Pinpoint the cell where the given text exists, returning its (x, y) midpoint coordinate. 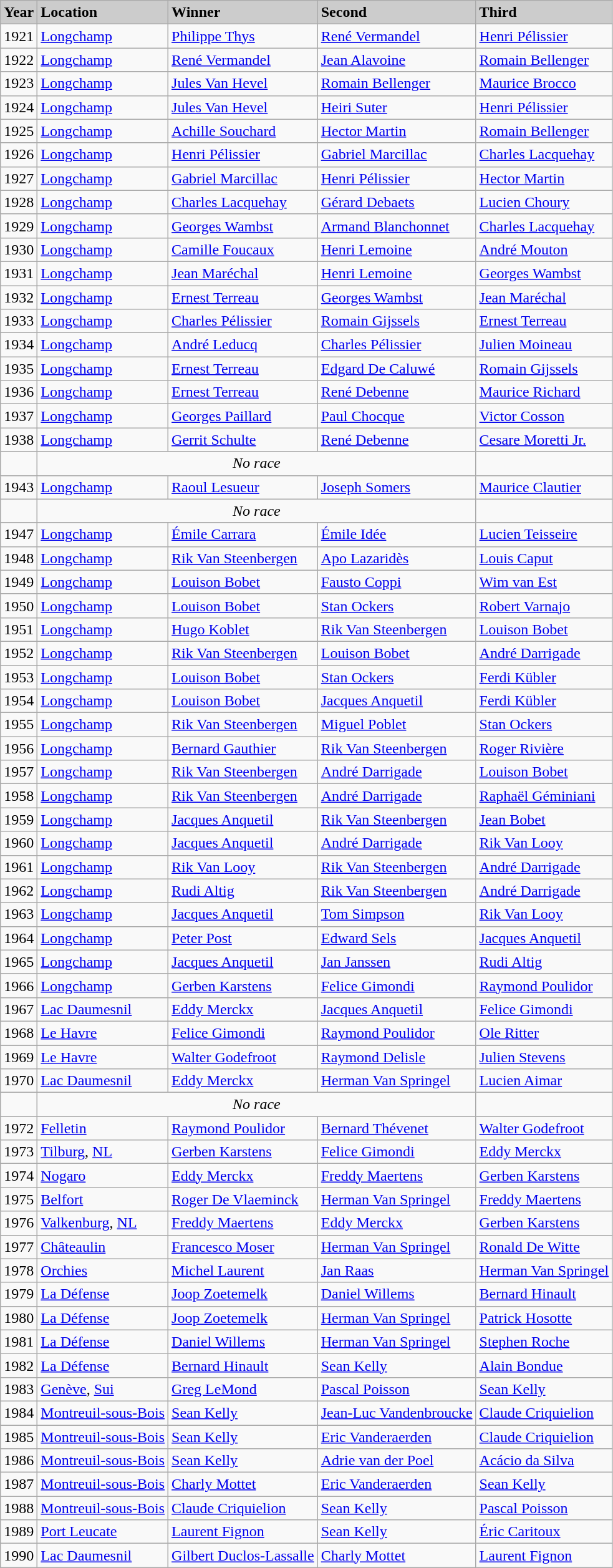
Miguel Poblet (397, 725)
Felletin (103, 1128)
1968 (19, 1033)
1981 (19, 1342)
Michel Laurent (243, 1270)
Orchies (103, 1270)
Roger Rivière (544, 748)
Tom Simpson (397, 914)
1938 (19, 440)
Raymond Delisle (397, 1057)
Jan Raas (397, 1270)
Adrie van der Poel (397, 1461)
1989 (19, 1532)
Heiri Suter (397, 107)
Port Leucate (103, 1532)
1936 (19, 392)
1921 (19, 36)
Wim van Est (544, 582)
1973 (19, 1152)
1976 (19, 1223)
André Mouton (544, 249)
Stephen Roche (544, 1342)
1935 (19, 369)
Jean-Luc Vandenbroucke (397, 1413)
Julien Stevens (544, 1057)
1977 (19, 1247)
Nogaro (103, 1176)
Philippe Thys (243, 36)
1949 (19, 582)
1970 (19, 1081)
Peter Post (243, 938)
1979 (19, 1294)
Gérard Debaets (397, 202)
Raphaël Géminiani (544, 796)
Châteaulin (103, 1247)
Hugo Koblet (243, 629)
1943 (19, 487)
Lucien Teisseire (544, 535)
1951 (19, 629)
Greg LeMond (243, 1389)
1986 (19, 1461)
Jan Janssen (397, 962)
Winner (243, 12)
1982 (19, 1365)
Second (397, 12)
1985 (19, 1436)
1987 (19, 1484)
Éric Caritoux (544, 1532)
1980 (19, 1318)
Apo Lazaridès (397, 558)
Joseph Somers (397, 487)
Louis Caput (544, 558)
1947 (19, 535)
Edgard De Caluwé (397, 369)
Julien Moineau (544, 345)
Location (103, 12)
Gilbert Duclos-Lassalle (243, 1556)
André Leducq (243, 345)
Belfort (103, 1199)
1990 (19, 1556)
1928 (19, 202)
1966 (19, 985)
Maurice Richard (544, 392)
1925 (19, 131)
1984 (19, 1413)
Valkenburg, NL (103, 1223)
Tilburg, NL (103, 1152)
Patrick Hosotte (544, 1318)
1926 (19, 155)
Robert Varnajo (544, 606)
1924 (19, 107)
Maurice Brocco (544, 84)
1950 (19, 606)
Camille Foucaux (243, 249)
1963 (19, 914)
Year (19, 12)
Achille Souchard (243, 131)
1948 (19, 558)
Third (544, 12)
1958 (19, 796)
Roger De Vlaeminck (243, 1199)
1930 (19, 249)
Lucien Aimar (544, 1081)
1983 (19, 1389)
1969 (19, 1057)
1962 (19, 891)
1952 (19, 653)
Bernard Gauthier (243, 748)
1929 (19, 226)
Émile Idée (397, 535)
Francesco Moser (243, 1247)
Gerrit Schulte (243, 440)
1975 (19, 1199)
1955 (19, 725)
Armand Blanchonnet (397, 226)
Jean Bobet (544, 820)
1931 (19, 273)
1954 (19, 701)
Fausto Coppi (397, 582)
1960 (19, 843)
1932 (19, 298)
1933 (19, 321)
1953 (19, 677)
Genève, Sui (103, 1389)
1927 (19, 178)
Edward Sels (397, 938)
Bernard Thévenet (397, 1128)
1957 (19, 772)
Victor Cosson (544, 416)
1965 (19, 962)
1967 (19, 1009)
Maurice Clautier (544, 487)
Jean Alavoine (397, 60)
Acácio da Silva (544, 1461)
1988 (19, 1508)
Georges Paillard (243, 416)
1959 (19, 820)
Cesare Moretti Jr. (544, 440)
1961 (19, 867)
1934 (19, 345)
1937 (19, 416)
Raoul Lesueur (243, 487)
Émile Carrara (243, 535)
1923 (19, 84)
Paul Chocque (397, 416)
1974 (19, 1176)
Alain Bondue (544, 1365)
1964 (19, 938)
1978 (19, 1270)
Lucien Choury (544, 202)
1922 (19, 60)
1972 (19, 1128)
Ole Ritter (544, 1033)
Ronald De Witte (544, 1247)
1956 (19, 748)
